Return [x, y] of the center of cell containing provided text 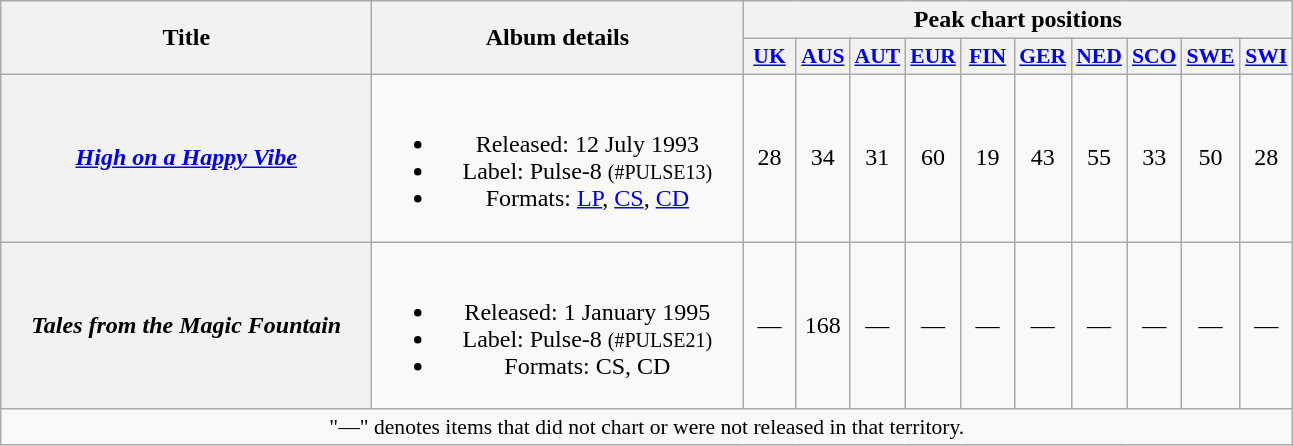
EUR [933, 57]
Released: 1 January 1995Label: Pulse-8 (#PULSE21)Formats: CS, CD [558, 326]
168 [822, 326]
AUT [878, 57]
AUS [822, 57]
SCO [1154, 57]
NED [1099, 57]
43 [1042, 158]
SWI [1266, 57]
60 [933, 158]
High on a Happy Vibe [186, 158]
Title [186, 38]
FIN [988, 57]
SWE [1210, 57]
"—" denotes items that did not chart or were not released in that territory. [647, 427]
50 [1210, 158]
GER [1042, 57]
19 [988, 158]
Released: 12 July 1993Label: Pulse-8 (#PULSE13)Formats: LP, CS, CD [558, 158]
34 [822, 158]
UK [770, 57]
55 [1099, 158]
Peak chart positions [1018, 20]
Album details [558, 38]
33 [1154, 158]
Tales from the Magic Fountain [186, 326]
31 [878, 158]
